Search for the cell housing the specified text and yield its (X, Y) center coordinate. 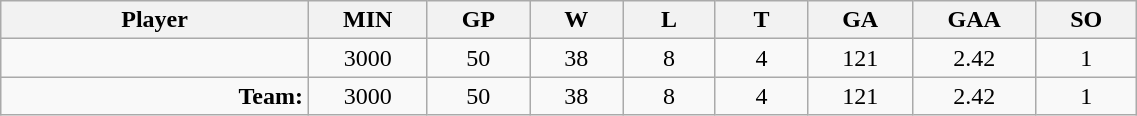
T (761, 20)
Player (155, 20)
GAA (974, 20)
L (669, 20)
GA (860, 20)
Team: (155, 96)
MIN (368, 20)
GP (478, 20)
W (576, 20)
SO (1086, 20)
